From the cell containing the given text, extract its center point as [X, Y] coordinate. 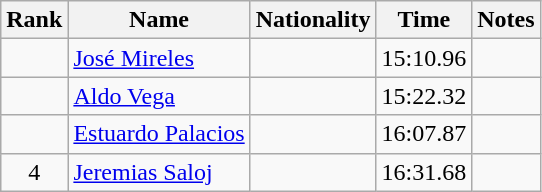
Name [159, 20]
Estuardo Palacios [159, 134]
Jeremias Saloj [159, 172]
Rank [34, 20]
16:31.68 [424, 172]
Nationality [313, 20]
Notes [506, 20]
José Mireles [159, 58]
Time [424, 20]
4 [34, 172]
16:07.87 [424, 134]
Aldo Vega [159, 96]
15:10.96 [424, 58]
15:22.32 [424, 96]
